Identify which cell holds the provided text, then report its (x, y) central coordinate. 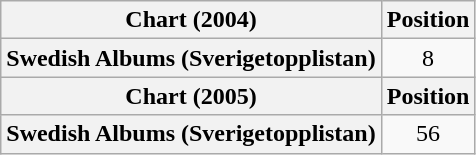
8 (428, 58)
Chart (2004) (191, 20)
56 (428, 134)
Chart (2005) (191, 96)
